Locate the cell with the specified text and output its (X, Y) center coordinate. 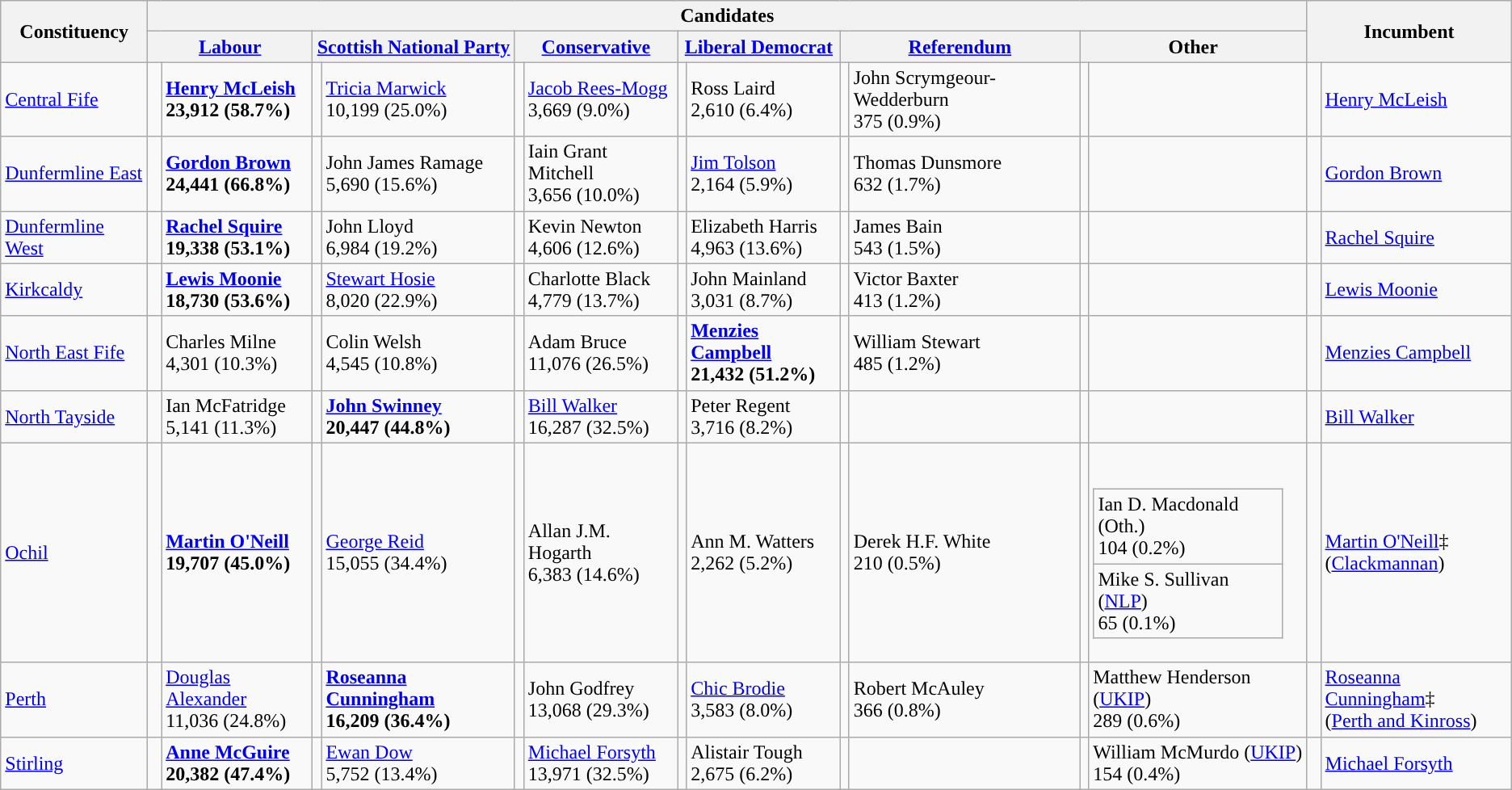
North East Fife (74, 353)
Michael Forsyth (1416, 763)
Iain Grant Mitchell3,656 (10.0%) (600, 174)
Martin O'Neill19,707 (45.0%) (237, 553)
Gordon Brown24,441 (66.8%) (237, 174)
Tricia Marwick10,199 (25.0%) (418, 99)
Bill Walker (1416, 417)
Matthew Henderson (UKIP)289 (0.6%) (1198, 700)
Menzies Campbell (1416, 353)
Kevin Newton4,606 (12.6%) (600, 237)
Menzies Campbell21,432 (51.2%) (763, 353)
Roseanna Cunningham16,209 (36.4%) (418, 700)
Chic Brodie3,583 (8.0%) (763, 700)
John Scrymgeour-Wedderburn375 (0.9%) (964, 99)
George Reid15,055 (34.4%) (418, 553)
Other (1194, 47)
Rachel Squire19,338 (53.1%) (237, 237)
Derek H.F. White210 (0.5%) (964, 553)
John James Ramage5,690 (15.6%) (418, 174)
Dunfermline West (74, 237)
John Lloyd6,984 (19.2%) (418, 237)
Liberal Democrat (759, 47)
Rachel Squire (1416, 237)
Ewan Dow5,752 (13.4%) (418, 763)
Bill Walker16,287 (32.5%) (600, 417)
Michael Forsyth13,971 (32.5%) (600, 763)
Incumbent (1409, 32)
Ian D. Macdonald (Oth.)104 (0.2%) Mike S. Sullivan (NLP)65 (0.1%) (1198, 553)
Thomas Dunsmore632 (1.7%) (964, 174)
Referendum (960, 47)
Allan J.M. Hogarth6,383 (14.6%) (600, 553)
Constituency (74, 32)
Ochil (74, 553)
Ian McFatridge5,141 (11.3%) (237, 417)
Central Fife (74, 99)
Charlotte Black4,779 (13.7%) (600, 289)
Labour (230, 47)
Ann M. Watters2,262 (5.2%) (763, 553)
John Mainland3,031 (8.7%) (763, 289)
Perth (74, 700)
Gordon Brown (1416, 174)
Stewart Hosie8,020 (22.9%) (418, 289)
Victor Baxter413 (1.2%) (964, 289)
Dunfermline East (74, 174)
Martin O'Neill‡(Clackmannan) (1416, 553)
Elizabeth Harris4,963 (13.6%) (763, 237)
Henry McLeish (1416, 99)
Jim Tolson2,164 (5.9%) (763, 174)
Stirling (74, 763)
John Swinney20,447 (44.8%) (418, 417)
Candidates (727, 16)
Jacob Rees-Mogg3,669 (9.0%) (600, 99)
James Bain543 (1.5%) (964, 237)
Scottish National Party (414, 47)
Charles Milne4,301 (10.3%) (237, 353)
Robert McAuley366 (0.8%) (964, 700)
Kirkcaldy (74, 289)
Roseanna Cunningham‡(Perth and Kinross) (1416, 700)
Ross Laird2,610 (6.4%) (763, 99)
Anne McGuire20,382 (47.4%) (237, 763)
Ian D. Macdonald (Oth.)104 (0.2%) (1188, 527)
Adam Bruce11,076 (26.5%) (600, 353)
William McMurdo (UKIP)154 (0.4%) (1198, 763)
Mike S. Sullivan (NLP)65 (0.1%) (1188, 601)
Lewis Moonie18,730 (53.6%) (237, 289)
Lewis Moonie (1416, 289)
Conservative (596, 47)
William Stewart485 (1.2%) (964, 353)
John Godfrey13,068 (29.3%) (600, 700)
Peter Regent3,716 (8.2%) (763, 417)
Colin Welsh4,545 (10.8%) (418, 353)
Alistair Tough2,675 (6.2%) (763, 763)
Henry McLeish23,912 (58.7%) (237, 99)
North Tayside (74, 417)
Douglas Alexander11,036 (24.8%) (237, 700)
